Output the (X, Y) coordinate of the center of the cell containing the given text.  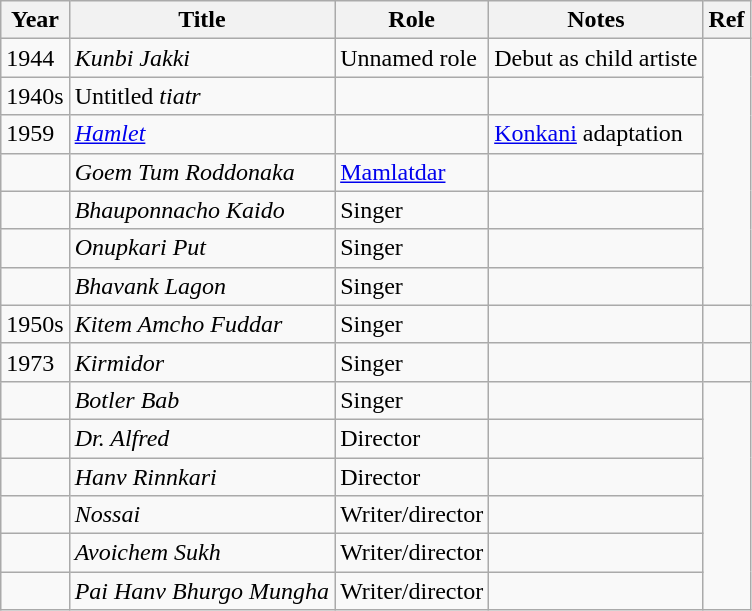
Debut as child artiste (596, 58)
Avoichem Sukh (202, 553)
Year (35, 20)
Hamlet (202, 134)
Title (202, 20)
1940s (35, 96)
Kitem Amcho Fuddar (202, 324)
1973 (35, 362)
Notes (596, 20)
Kirmidor (202, 362)
Untitled tiatr (202, 96)
1950s (35, 324)
Goem Tum Roddonaka (202, 172)
Unnamed role (412, 58)
Onupkari Put (202, 248)
Role (412, 20)
Ref (726, 20)
Bhauponnacho Kaido (202, 210)
Konkani adaptation (596, 134)
1944 (35, 58)
Pai Hanv Bhurgo Mungha (202, 591)
1959 (35, 134)
Kunbi Jakki (202, 58)
Hanv Rinnkari (202, 477)
Bhavank Lagon (202, 286)
Nossai (202, 515)
Dr. Alfred (202, 438)
Mamlatdar (412, 172)
Botler Bab (202, 400)
